Search for the cell housing the specified text and yield its (X, Y) center coordinate. 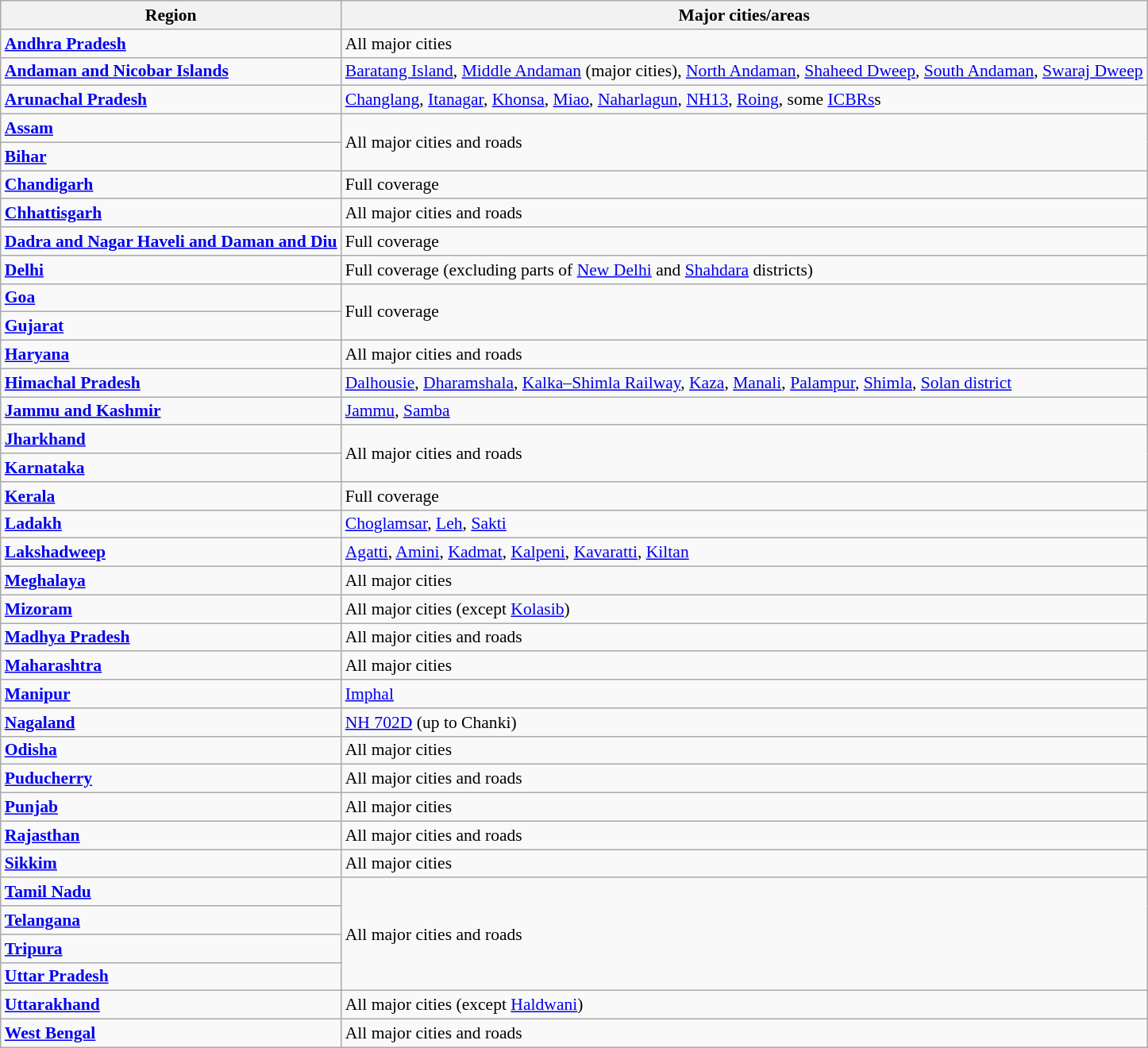
Major cities/areas (745, 15)
Bihar (171, 156)
Goa (171, 298)
Arunachal Pradesh (171, 100)
Region (171, 15)
Agatti, Amini, Kadmat, Kalpeni, Kavaratti, Kiltan (745, 553)
Punjab (171, 807)
Haryana (171, 355)
Jharkhand (171, 440)
Manipur (171, 694)
Puducherry (171, 779)
All major cities (except Haldwani) (745, 1005)
Mizoram (171, 609)
Rajasthan (171, 835)
Sikkim (171, 864)
Dalhousie, Dharamshala, Kalka–Shimla Railway, Kaza, Manali, Palampur, Shimla, Solan district (745, 383)
Meghalaya (171, 581)
Maharashtra (171, 666)
Chhattisgarh (171, 214)
Karnataka (171, 468)
Baratang Island, Middle Andaman (major cities), North Andaman, Shaheed Dweep, South Andaman, Swaraj Dweep (745, 71)
Nagaland (171, 722)
Lakshadweep (171, 553)
West Bengal (171, 1034)
Choglamsar, Leh, Sakti (745, 524)
Himachal Pradesh (171, 383)
Andhra Pradesh (171, 44)
Assam (171, 129)
Jammu, Samba (745, 411)
All major cities (except Kolasib) (745, 609)
Telangana (171, 920)
Jammu and Kashmir (171, 411)
Uttar Pradesh (171, 977)
Ladakh (171, 524)
Chandigarh (171, 185)
Uttarakhand (171, 1005)
Gujarat (171, 326)
Changlang, Itanagar, Khonsa, Miao, Naharlagun, NH13, Roing, some ICBRss (745, 100)
Tamil Nadu (171, 892)
Madhya Pradesh (171, 638)
Dadra and Nagar Haveli and Daman and Diu (171, 241)
Full coverage (excluding parts of New Delhi and Shahdara districts) (745, 270)
Kerala (171, 496)
Andaman and Nicobar Islands (171, 71)
Odisha (171, 750)
Delhi (171, 270)
Imphal (745, 694)
Tripura (171, 949)
NH 702D (up to Chanki) (745, 722)
